Return (X, Y) of the center of cell containing provided text 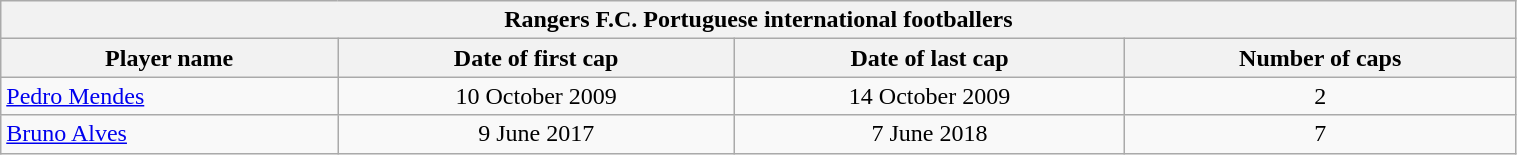
Number of caps (1320, 58)
Bruno Alves (170, 134)
7 June 2018 (930, 134)
Date of last cap (930, 58)
Player name (170, 58)
10 October 2009 (536, 96)
9 June 2017 (536, 134)
7 (1320, 134)
Date of first cap (536, 58)
14 October 2009 (930, 96)
Pedro Mendes (170, 96)
2 (1320, 96)
Rangers F.C. Portuguese international footballers (758, 20)
